Return the [x, y] coordinate for the center point of the cell that contains the specified text.  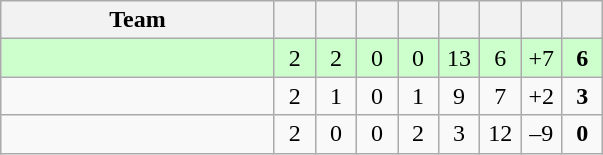
+7 [542, 58]
Team [138, 20]
–9 [542, 134]
12 [500, 134]
7 [500, 96]
13 [460, 58]
+2 [542, 96]
9 [460, 96]
